Return the [X, Y] coordinate for the center point of the cell that contains the specified text.  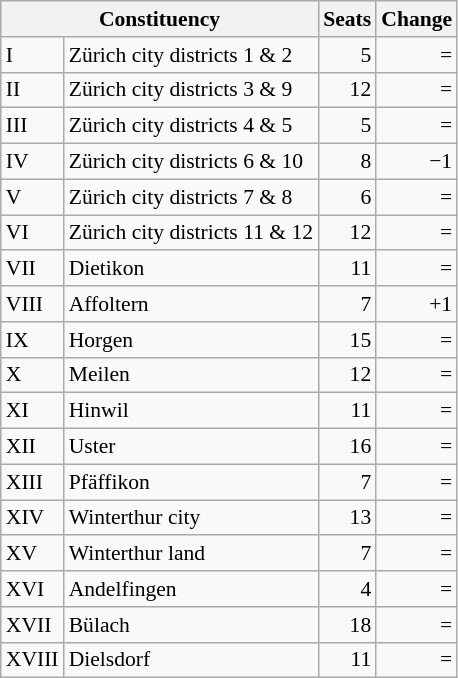
Winterthur city [192, 518]
XIII [32, 482]
15 [347, 340]
6 [347, 197]
Bülach [192, 625]
Meilen [192, 375]
Zürich city districts 1 & 2 [192, 55]
Constituency [160, 19]
Zürich city districts 4 & 5 [192, 126]
Zürich city districts 7 & 8 [192, 197]
Horgen [192, 340]
18 [347, 625]
Andelfingen [192, 589]
VIII [32, 304]
XVIII [32, 660]
Seats [347, 19]
V [32, 197]
Affoltern [192, 304]
III [32, 126]
I [32, 55]
4 [347, 589]
Hinwil [192, 411]
Zürich city districts 3 & 9 [192, 90]
X [32, 375]
XIV [32, 518]
VI [32, 233]
Dielsdorf [192, 660]
Pfäffikon [192, 482]
13 [347, 518]
16 [347, 447]
Zürich city districts 6 & 10 [192, 162]
XVII [32, 625]
IV [32, 162]
8 [347, 162]
XI [32, 411]
VII [32, 269]
−1 [416, 162]
Change [416, 19]
+1 [416, 304]
Uster [192, 447]
Zürich city districts 11 & 12 [192, 233]
XVI [32, 589]
Dietikon [192, 269]
II [32, 90]
IX [32, 340]
XII [32, 447]
Winterthur land [192, 554]
XV [32, 554]
